Search for the cell housing the specified text and yield its [X, Y] center coordinate. 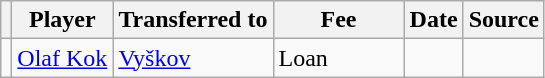
Fee [338, 20]
Date [434, 20]
Vyškov [193, 58]
Loan [338, 58]
Transferred to [193, 20]
Source [504, 20]
Player [62, 20]
Olaf Kok [62, 58]
